Find where the given text appears and provide that cell's center as (X, Y) coordinate. 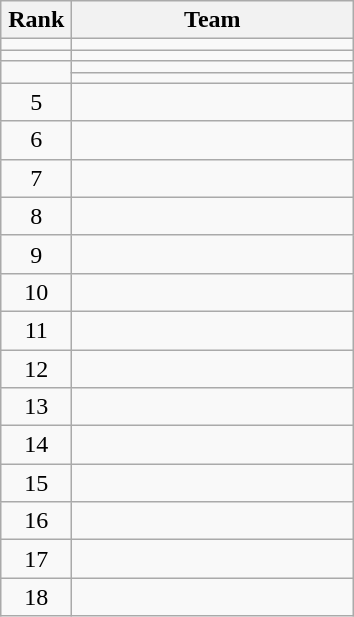
17 (36, 559)
8 (36, 216)
15 (36, 483)
13 (36, 407)
10 (36, 292)
14 (36, 445)
9 (36, 254)
5 (36, 102)
Rank (36, 20)
16 (36, 521)
18 (36, 597)
11 (36, 330)
Team (212, 20)
12 (36, 369)
7 (36, 178)
6 (36, 140)
